Determine the (x, y) coordinate at the center of the cell enclosing the given text.  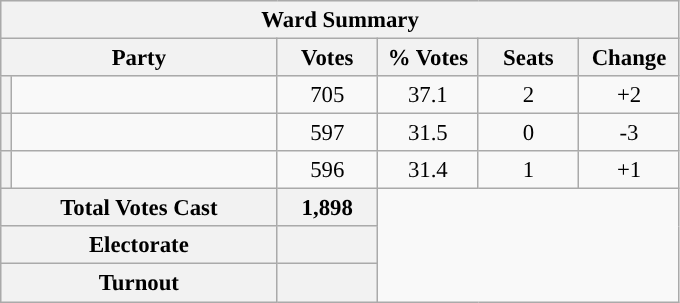
596 (328, 170)
0 (528, 133)
+2 (630, 95)
1 (528, 170)
-3 (630, 133)
1,898 (328, 208)
Change (630, 58)
705 (328, 95)
31.5 (428, 133)
Votes (328, 58)
31.4 (428, 170)
% Votes (428, 58)
Party (139, 58)
Turnout (139, 283)
37.1 (428, 95)
+1 (630, 170)
597 (328, 133)
2 (528, 95)
Total Votes Cast (139, 208)
Ward Summary (340, 20)
Seats (528, 58)
Electorate (139, 245)
